Provide the [X, Y] coordinate of the cell's center where the given text is located.  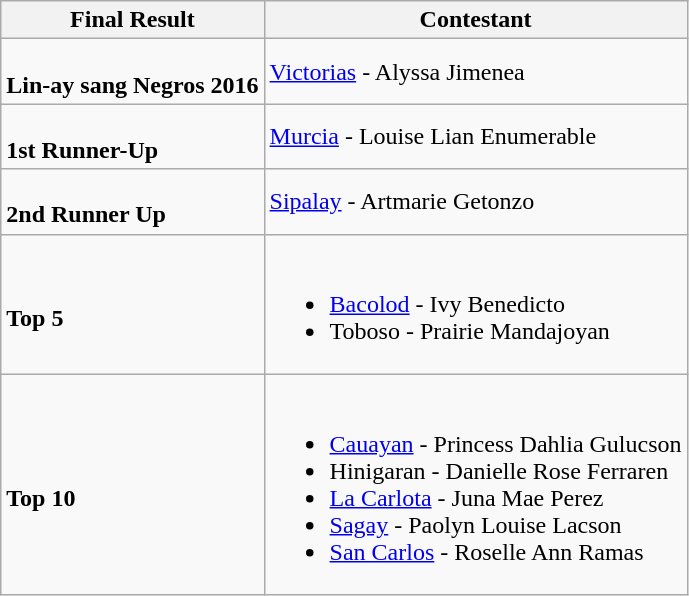
Contestant [476, 20]
2nd Runner Up [132, 202]
1st Runner-Up [132, 136]
Bacolod - Ivy BenedictoToboso - Prairie Mandajoyan [476, 304]
Top 10 [132, 484]
Final Result [132, 20]
Sipalay - Artmarie Getonzo [476, 202]
Top 5 [132, 304]
Murcia - Louise Lian Enumerable [476, 136]
Lin-ay sang Negros 2016 [132, 72]
Victorias - Alyssa Jimenea [476, 72]
